Detect which cell encompasses the target text, then output its [x, y] center coordinate. 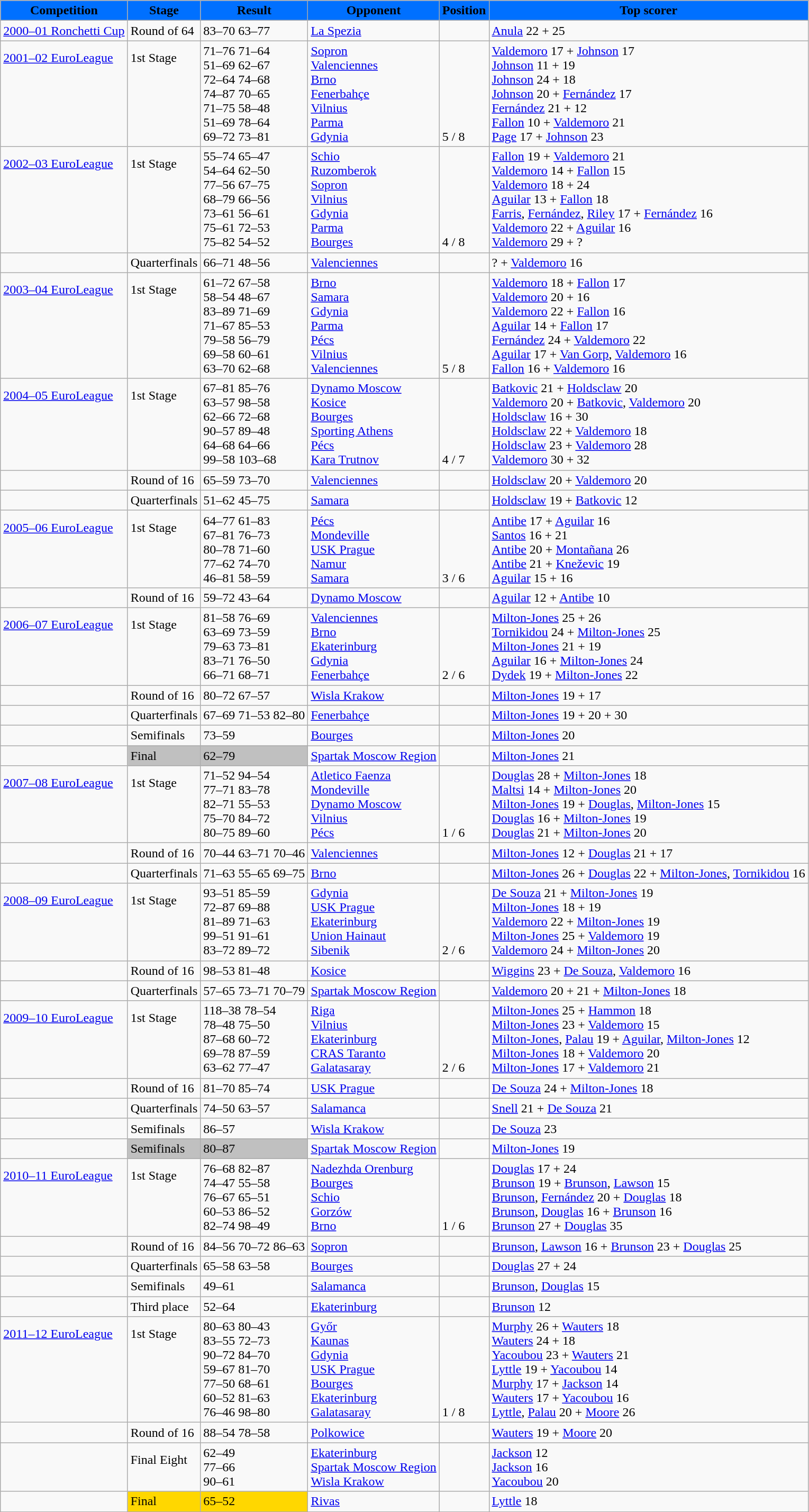
2002–03 EuroLeague [64, 200]
Ekaterinburg Spartak Moscow Region Wisla Krakow [374, 1467]
Milton-Jones 25 + 26Tornikidou 24 + Milton-Jones 25Milton-Jones 21 + 19Aguilar 16 + Milton-Jones 24Dydek 19 + Milton-Jones 22 [649, 646]
Competition [64, 11]
Opponent [374, 11]
2010–11 EuroLeague [64, 1197]
67–69 71–53 82–80 [254, 716]
Nadezhda Orenburg Bourges Schio Gorzów Brno [374, 1197]
Dynamo Moscow [374, 597]
? + Valdemoro 16 [649, 262]
118–38 78–5478–48 75–5087–68 60–7269–78 87–5963–62 77–47 [254, 1039]
Result [254, 11]
55–74 65–4754–64 62–5077–56 67–7568–79 66–5673–61 56–6175–61 72–5375–82 54–52 [254, 200]
Jackson 12Jackson 16Yacoubou 20 [649, 1467]
65–58 63–58 [254, 1266]
Valdemoro 20 + 21 + Milton-Jones 18 [649, 991]
2000–01 Ronchetti Cup [64, 31]
Brno Samara Gdynia Parma Pécs Vilnius Valenciennes [374, 325]
84–56 70–72 86–63 [254, 1246]
De Souza 24 + Milton-Jones 18 [649, 1088]
49–61 [254, 1287]
71–63 55–65 69–75 [254, 873]
2011–12 EuroLeague [64, 1370]
2007–08 EuroLeague [64, 804]
Third place [164, 1307]
1 / 8 [464, 1370]
71–52 94–5477–71 83–7882–71 55–5375–70 84–7280–75 89–60 [254, 804]
Pécs Mondeville USK Prague Namur Samara [374, 549]
66–71 48–56 [254, 262]
80–72 67–57 [254, 695]
57–65 73–71 70–79 [254, 991]
Final Eight [164, 1467]
2001–02 EuroLeague [64, 94]
Wauters 19 + Moore 20 [649, 1433]
2004–05 EuroLeague [64, 424]
Wiggins 23 + De Souza, Valdemoro 16 [649, 971]
USK Prague [374, 1088]
Lyttle 18 [649, 1501]
64–77 61–8367–81 76–7380–78 71–6077–62 74–7046–81 58–59 [254, 549]
93–51 85–5972–87 69–8881–89 71–6399–51 91–6183–72 89–72 [254, 922]
Dynamo Moscow Kosice Bourges Sporting Athens Pécs Kara Trutnov [374, 424]
74–50 63–57 [254, 1108]
Milton-Jones 21 [649, 756]
Brunson, Lawson 16 + Brunson 23 + Douglas 25 [649, 1246]
La Spezia [374, 31]
80–87 [254, 1148]
2006–07 EuroLeague [64, 646]
83–70 63–77 [254, 31]
62–79 [254, 756]
Aguilar 12 + Antibe 10 [649, 597]
Brunson 12 [649, 1307]
Douglas 17 + 24Brunson 19 + Brunson, Lawson 15Brunson, Fernández 20 + Douglas 18Brunson, Douglas 16 + Brunson 16Brunson 27 + Douglas 35 [649, 1197]
Milton-Jones 12 + Douglas 21 + 17 [649, 853]
61–72 67–5858–54 48–6783–89 71–6971–67 85–5379–58 56–7969–58 60–6163–70 62–68 [254, 325]
Antibe 17 + Aguilar 16Santos 16 + 21Antibe 20 + Montañana 26Antibe 21 + Kneževic 19Aguilar 15 + 16 [649, 549]
88–54 78–58 [254, 1433]
Milton-Jones 20 [649, 736]
Douglas 27 + 24 [649, 1266]
De Souza 23 [649, 1128]
Polkowice [374, 1433]
Milton-Jones 26 + Douglas 22 + Milton-Jones, Tornikidou 16 [649, 873]
Sopron [374, 1246]
81–58 76–6963–69 73–5979–63 73–8183–71 76–5066–71 68–71 [254, 646]
Milton-Jones 19 [649, 1148]
Holdsclaw 20 + Valdemoro 20 [649, 480]
De Souza 21 + Milton-Jones 19Milton-Jones 18 + 19Valdemoro 22 + Milton-Jones 19Milton-Jones 25 + Valdemoro 19Valdemoro 24 + Milton-Jones 20 [649, 922]
Holdsclaw 19 + Batkovic 12 [649, 500]
51–62 45–75 [254, 500]
Schio Ruzomberok Sopron Vilnius Gdynia Parma Bourges [374, 200]
3 / 6 [464, 549]
Gdynia USK Prague Ekaterinburg Union Hainaut Sibenik [374, 922]
76–68 82–8774–47 55–5876–67 65–5160–53 86–5282–74 98–49 [254, 1197]
52–64 [254, 1307]
2008–09 EuroLeague [64, 922]
Atletico Faenza Mondeville Dynamo Moscow Vilnius Pécs [374, 804]
62–4977–6690–61 [254, 1467]
Brno [374, 873]
Samara [374, 500]
Kosice [374, 971]
Stage [164, 11]
86–57 [254, 1128]
65–59 73–70 [254, 480]
2003–04 EuroLeague [64, 325]
2005–06 EuroLeague [64, 549]
Rivas [374, 1501]
2009–10 EuroLeague [64, 1039]
59–72 43–64 [254, 597]
Fenerbahçe [374, 716]
98–53 81–48 [254, 971]
Position [464, 11]
Győr Kaunas Gdynia USK Prague Bourges Ekaterinburg Galatasaray [374, 1370]
Ekaterinburg [374, 1307]
Valenciennes Brno Ekaterinburg Gdynia Fenerbahçe [374, 646]
Sopron Valenciennes Brno Fenerbahçe Vilnius Parma Gdynia [374, 94]
Anula 22 + 25 [649, 31]
Milton-Jones 19 + 17 [649, 695]
80–63 80–4383–55 72–7390–72 84–7059–67 81–7077–50 68–6160–52 81–6376–46 98–80 [254, 1370]
73–59 [254, 736]
Round of 64 [164, 31]
Brunson, Douglas 15 [649, 1287]
4 / 7 [464, 424]
71–76 71–6451–69 62–6772–64 74–6874–87 70–6571–75 58–4851–69 78–6469–72 73–81 [254, 94]
Top scorer [649, 11]
Riga Vilnius Ekaterinburg CRAS Taranto Galatasaray [374, 1039]
Milton-Jones 19 + 20 + 30 [649, 716]
81–70 85–74 [254, 1088]
Snell 21 + De Souza 21 [649, 1108]
65–52 [254, 1501]
67–81 85–7663–57 98–5862–66 72–6890–57 89–4864–68 64–6699–58 103–68 [254, 424]
70–44 63–71 70–46 [254, 853]
Valdemoro 17 + Johnson 17Johnson 11 + 19Johnson 24 + 18Johnson 20 + Fernández 17Fernández 21 + 12Fallon 10 + Valdemoro 21Page 17 + Johnson 23 [649, 94]
4 / 8 [464, 200]
